Find where the given text appears and provide that cell's center as (x, y) coordinate. 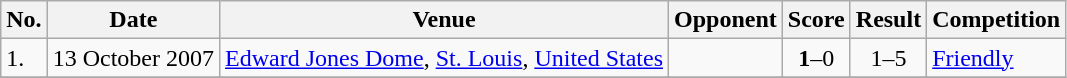
13 October 2007 (133, 58)
Date (133, 20)
1–5 (888, 58)
Friendly (996, 58)
Opponent (726, 20)
Result (888, 20)
Score (816, 20)
Competition (996, 20)
1. (24, 58)
Edward Jones Dome, St. Louis, United States (444, 58)
1–0 (816, 58)
Venue (444, 20)
No. (24, 20)
